From the cell containing the given text, extract its center point as [X, Y] coordinate. 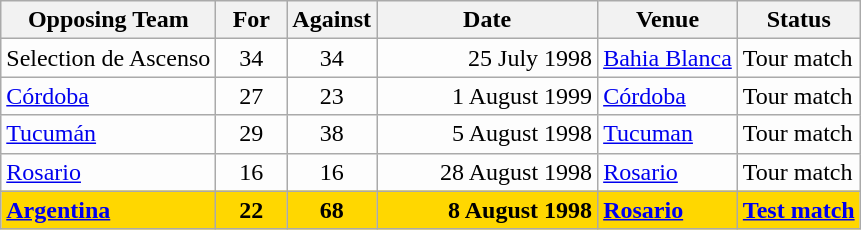
8 August 1998 [488, 210]
5 August 1998 [488, 134]
Bahia Blanca [668, 58]
68 [332, 210]
1 August 1999 [488, 96]
25 July 1998 [488, 58]
Date [488, 20]
Tucumán [108, 134]
Test match [798, 210]
Status [798, 20]
Selection de Ascenso [108, 58]
28 August 1998 [488, 172]
23 [332, 96]
Opposing Team [108, 20]
27 [252, 96]
Tucuman [668, 134]
Argentina [108, 210]
29 [252, 134]
22 [252, 210]
For [252, 20]
Venue [668, 20]
38 [332, 134]
Against [332, 20]
